Find where the given text appears and provide that cell's center as (x, y) coordinate. 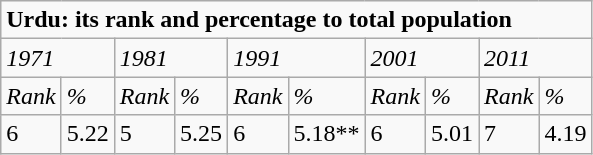
4.19 (566, 134)
5.22 (88, 134)
Urdu: its rank and percentage to total population (296, 20)
1971 (58, 58)
2011 (534, 58)
5 (144, 134)
5.25 (202, 134)
5.18** (326, 134)
7 (508, 134)
1991 (296, 58)
2001 (422, 58)
1981 (170, 58)
5.01 (452, 134)
